Detect which cell encompasses the target text, then output its (X, Y) center coordinate. 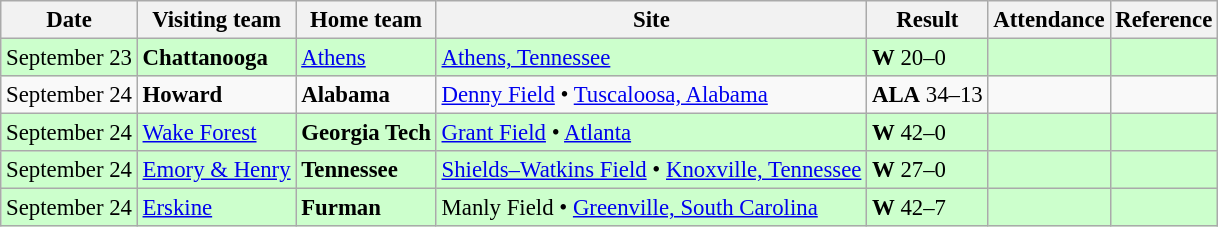
Visiting team (216, 20)
Athens, Tennessee (651, 58)
Chattanooga (216, 58)
Erskine (216, 208)
Athens (366, 58)
Attendance (1049, 20)
Denny Field • Tuscaloosa, Alabama (651, 95)
Site (651, 20)
Manly Field • Greenville, South Carolina (651, 208)
September 23 (69, 58)
W 27–0 (928, 170)
Tennessee (366, 170)
Wake Forest (216, 133)
Georgia Tech (366, 133)
Grant Field • Atlanta (651, 133)
Emory & Henry (216, 170)
Date (69, 20)
W 42–7 (928, 208)
Furman (366, 208)
Howard (216, 95)
Alabama (366, 95)
ALA 34–13 (928, 95)
W 20–0 (928, 58)
Home team (366, 20)
Shields–Watkins Field • Knoxville, Tennessee (651, 170)
Result (928, 20)
Reference (1164, 20)
W 42–0 (928, 133)
